Locate the cell with the specified text and output its (X, Y) center coordinate. 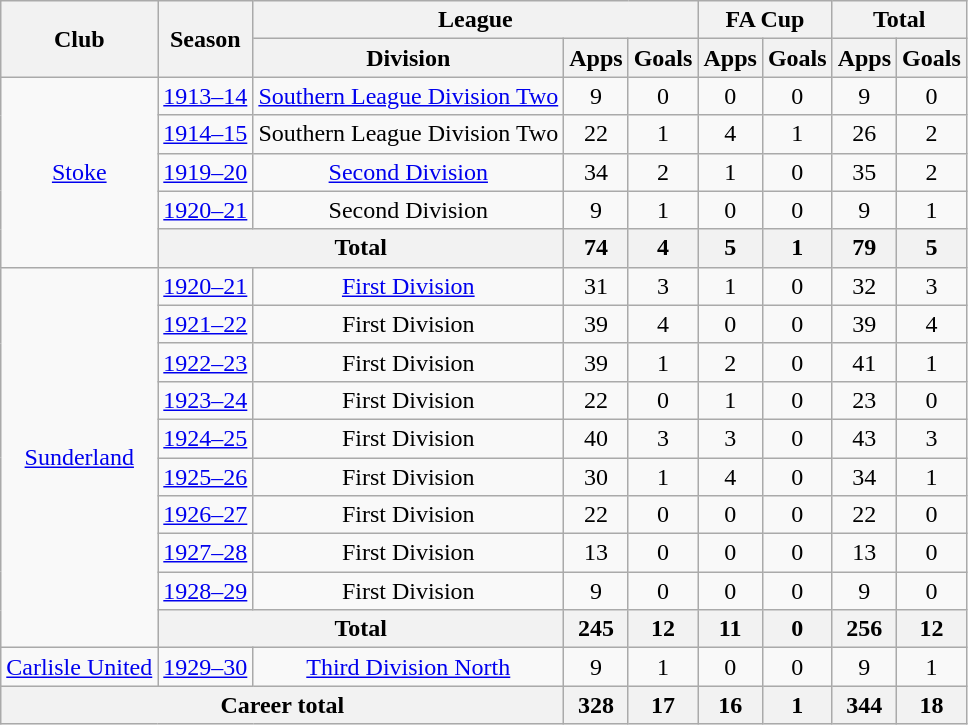
Career total (282, 705)
1913–14 (206, 96)
35 (864, 172)
328 (596, 705)
Carlisle United (80, 667)
Club (80, 39)
40 (596, 438)
41 (864, 362)
31 (596, 286)
1927–28 (206, 553)
344 (864, 705)
32 (864, 286)
1923–24 (206, 400)
1921–22 (206, 324)
Season (206, 39)
1926–27 (206, 515)
79 (864, 248)
FA Cup (765, 20)
26 (864, 134)
Stoke (80, 172)
17 (663, 705)
74 (596, 248)
Sunderland (80, 458)
256 (864, 629)
1914–15 (206, 134)
30 (596, 477)
1922–23 (206, 362)
League (476, 20)
23 (864, 400)
245 (596, 629)
16 (730, 705)
Third Division North (408, 667)
18 (932, 705)
1929–30 (206, 667)
43 (864, 438)
1919–20 (206, 172)
1924–25 (206, 438)
1925–26 (206, 477)
1928–29 (206, 591)
Division (408, 58)
11 (730, 629)
